Locate the cell with the specified text and output its [x, y] center coordinate. 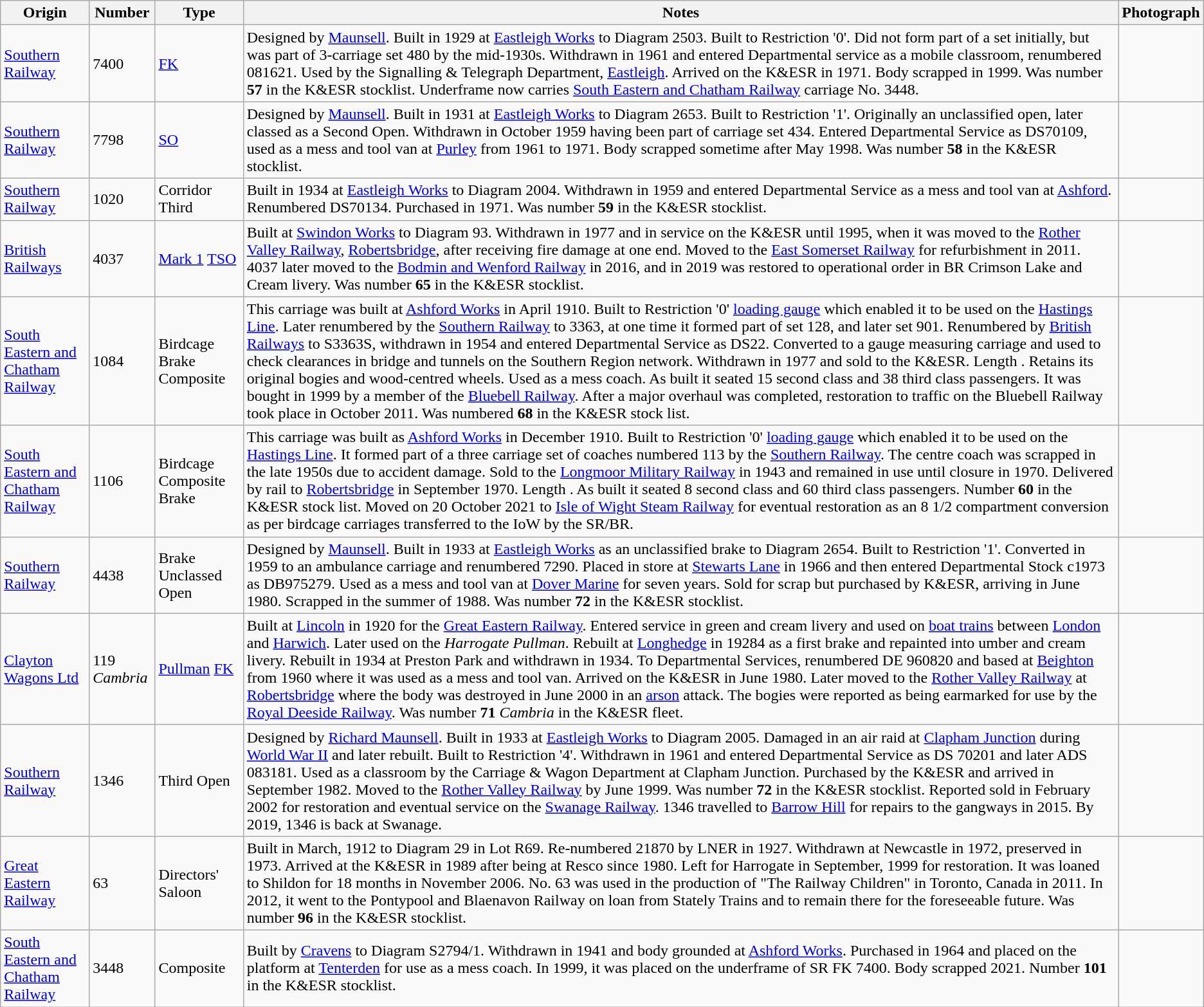
Mark 1 TSO [199, 259]
SO [199, 140]
1084 [122, 361]
Composite [199, 968]
British Railways [45, 259]
Origin [45, 13]
3448 [122, 968]
1106 [122, 481]
Directors' Saloon [199, 883]
Pullman FK [199, 669]
Birdcage Composite Brake [199, 481]
4037 [122, 259]
Notes [680, 13]
Third Open [199, 780]
Great Eastern Railway [45, 883]
119 Cambria [122, 669]
1020 [122, 199]
4438 [122, 575]
FK [199, 63]
Clayton Wagons Ltd [45, 669]
Corridor Third [199, 199]
7400 [122, 63]
Number [122, 13]
1346 [122, 780]
Birdcage Brake Composite [199, 361]
Type [199, 13]
7798 [122, 140]
Brake Unclassed Open [199, 575]
Photograph [1161, 13]
63 [122, 883]
